From the cell containing the given text, extract its center point as [X, Y] coordinate. 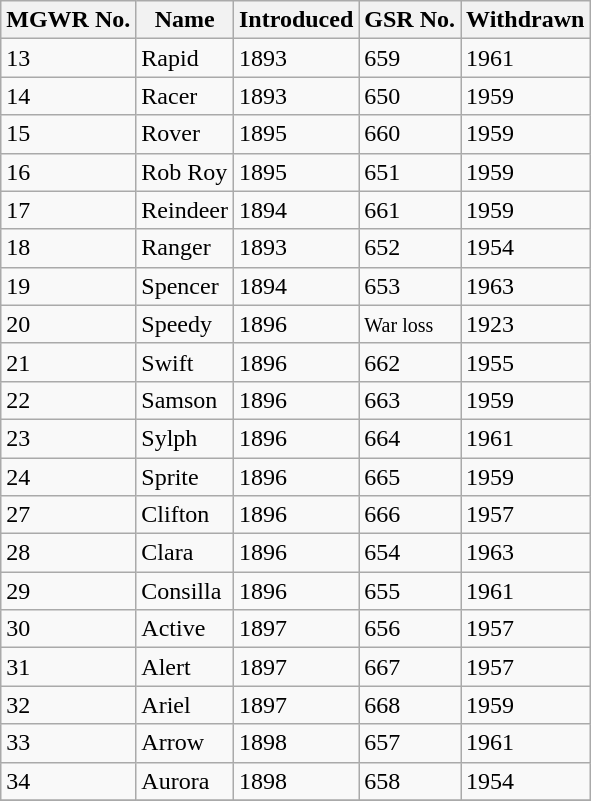
659 [410, 58]
Name [185, 20]
War loss [410, 324]
24 [68, 477]
Clara [185, 553]
Reindeer [185, 210]
21 [68, 362]
Samson [185, 400]
663 [410, 400]
Consilla [185, 591]
668 [410, 705]
Sprite [185, 477]
Rover [185, 134]
16 [68, 172]
Racer [185, 96]
Rapid [185, 58]
Rob Roy [185, 172]
13 [68, 58]
1923 [526, 324]
657 [410, 743]
29 [68, 591]
658 [410, 781]
23 [68, 438]
27 [68, 515]
660 [410, 134]
22 [68, 400]
15 [68, 134]
Sylph [185, 438]
654 [410, 553]
MGWR No. [68, 20]
33 [68, 743]
Spencer [185, 286]
34 [68, 781]
32 [68, 705]
Alert [185, 667]
18 [68, 248]
650 [410, 96]
Ariel [185, 705]
28 [68, 553]
651 [410, 172]
Clifton [185, 515]
Introduced [296, 20]
652 [410, 248]
656 [410, 629]
19 [68, 286]
Aurora [185, 781]
666 [410, 515]
GSR No. [410, 20]
Speedy [185, 324]
Withdrawn [526, 20]
30 [68, 629]
Swift [185, 362]
667 [410, 667]
1955 [526, 362]
17 [68, 210]
Ranger [185, 248]
661 [410, 210]
662 [410, 362]
14 [68, 96]
655 [410, 591]
665 [410, 477]
Active [185, 629]
664 [410, 438]
31 [68, 667]
Arrow [185, 743]
653 [410, 286]
20 [68, 324]
